Determine the [x, y] coordinate at the center of the cell enclosing the given text.  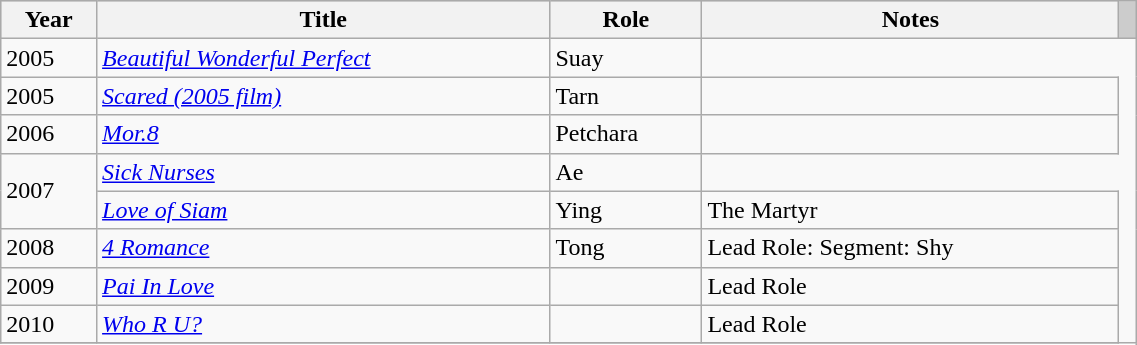
2007 [49, 191]
Tong [626, 248]
Role [626, 20]
Love of Siam [324, 210]
2009 [49, 286]
Sick Nurses [324, 172]
The Martyr [910, 210]
Pai In Love [324, 286]
Petchara [626, 134]
Suay [626, 58]
Ae [626, 172]
Mor.8 [324, 134]
Ying [626, 210]
Beautiful Wonderful Perfect [324, 58]
Notes [910, 20]
Lead Role: Segment: Shy [910, 248]
Year [49, 20]
Tarn [626, 96]
Scared (2005 film) [324, 96]
Title [324, 20]
Who R U? [324, 324]
2006 [49, 134]
4 Romance [324, 248]
2010 [49, 324]
2008 [49, 248]
